Extract the [X, Y] coordinate from the center of the cell holding the provided text.  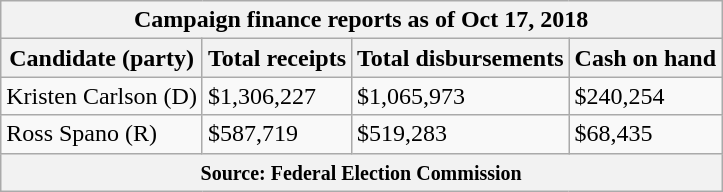
Cash on hand [645, 58]
Ross Spano (R) [102, 134]
Campaign finance reports as of Oct 17, 2018 [362, 20]
Source: Federal Election Commission [362, 172]
$587,719 [276, 134]
Total receipts [276, 58]
$1,065,973 [461, 96]
$240,254 [645, 96]
$519,283 [461, 134]
Candidate (party) [102, 58]
$1,306,227 [276, 96]
$68,435 [645, 134]
Kristen Carlson (D) [102, 96]
Total disbursements [461, 58]
